Determine the (x, y) coordinate at the center of the cell enclosing the given text.  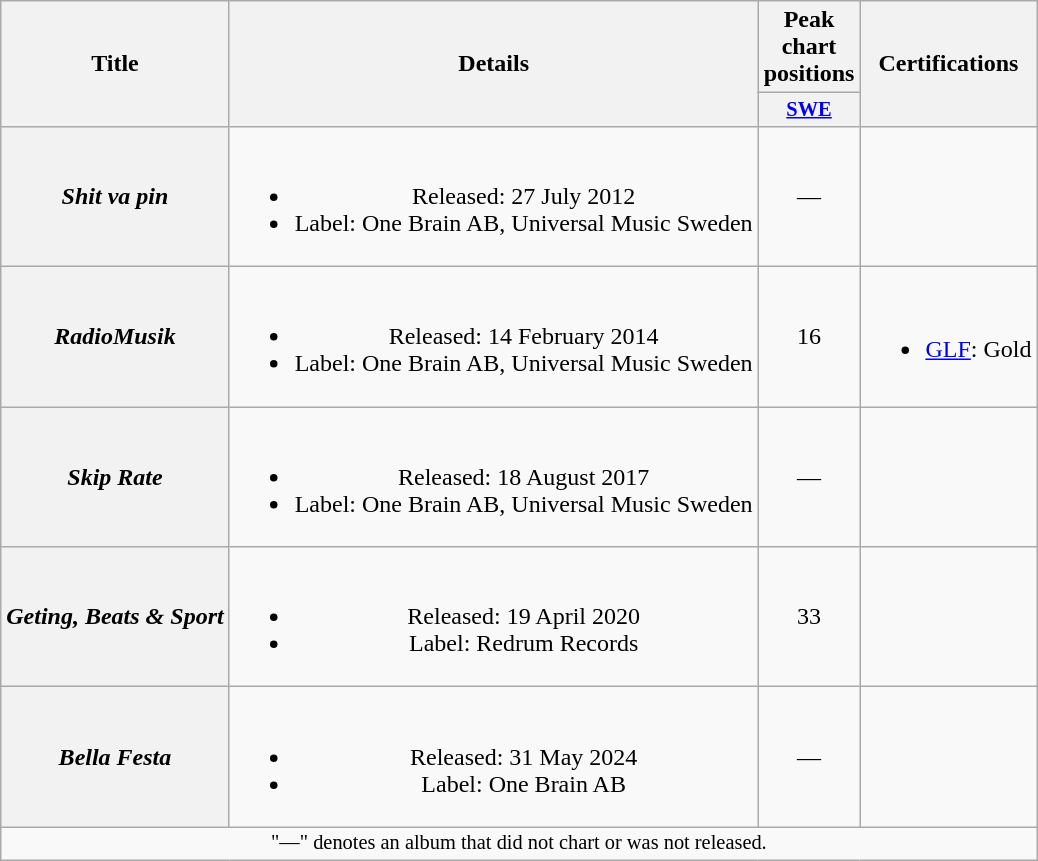
"—" denotes an album that did not chart or was not released. (519, 844)
RadioMusik (115, 337)
Skip Rate (115, 477)
GLF: Gold (948, 337)
Peak chart positions (809, 47)
Certifications (948, 64)
Title (115, 64)
16 (809, 337)
Shit va pin (115, 196)
Released: 31 May 2024Label: One Brain AB (494, 757)
Details (494, 64)
Released: 27 July 2012Label: One Brain AB, Universal Music Sweden (494, 196)
33 (809, 617)
Bella Festa (115, 757)
SWE (809, 110)
Geting, Beats & Sport (115, 617)
Released: 19 April 2020Label: Redrum Records (494, 617)
Released: 14 February 2014Label: One Brain AB, Universal Music Sweden (494, 337)
Released: 18 August 2017Label: One Brain AB, Universal Music Sweden (494, 477)
